Search for the cell housing the specified text and yield its (x, y) center coordinate. 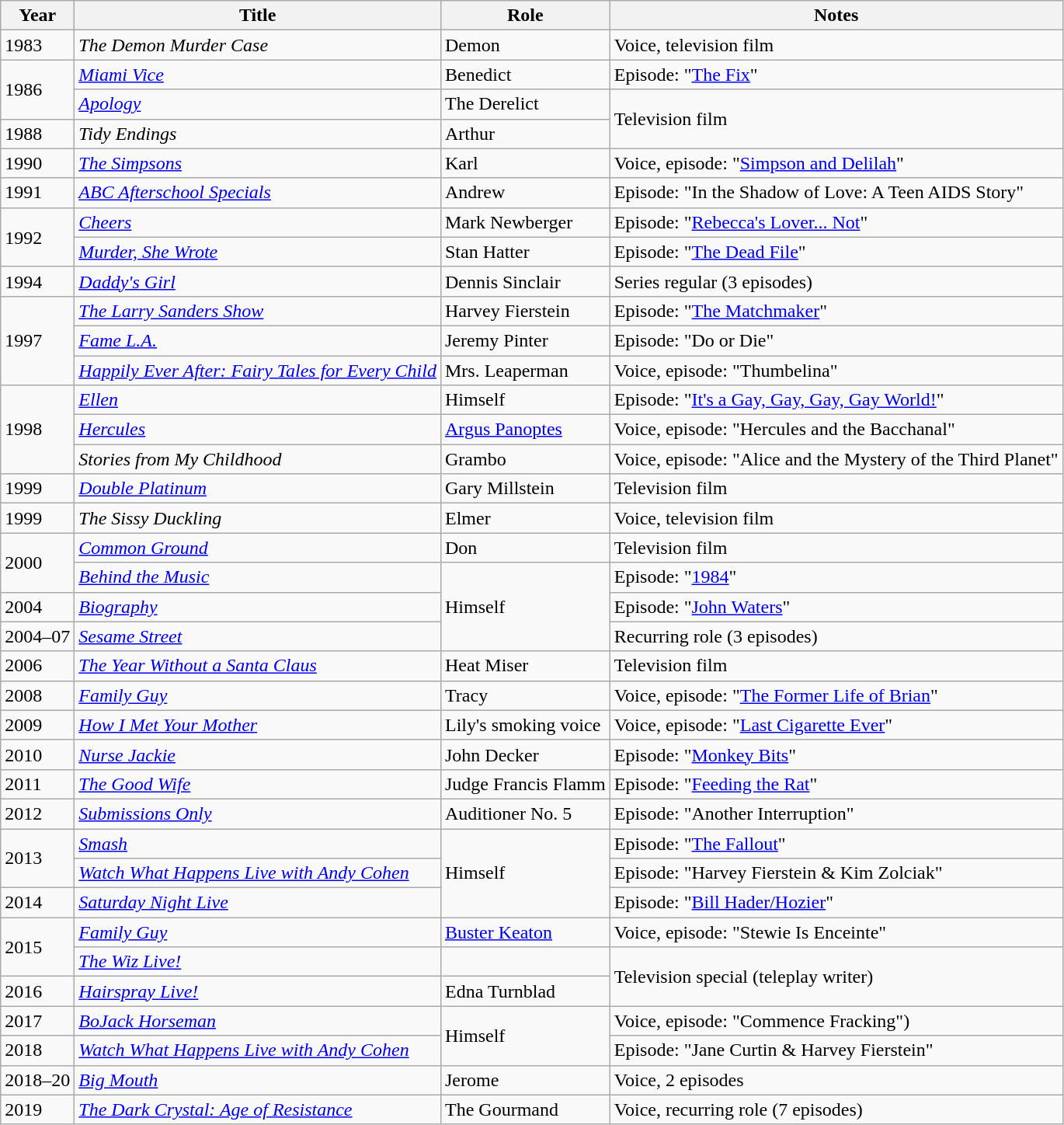
The Demon Murder Case (258, 45)
The Sissy Duckling (258, 518)
2013 (37, 858)
2017 (37, 1021)
1998 (37, 430)
Saturday Night Live (258, 903)
Don (525, 548)
Episode: "The Fix" (836, 75)
Hercules (258, 430)
Episode: "It's a Gay, Gay, Gay, Gay World!" (836, 400)
The Gourmand (525, 1109)
Episode: "Jane Curtin & Harvey Fierstein" (836, 1050)
Cheers (258, 222)
Voice, recurring role (7 episodes) (836, 1109)
Mark Newberger (525, 222)
Smash (258, 843)
Episode: "Bill Hader/Hozier" (836, 903)
Buster Keaton (525, 932)
Episode: "Do or Die" (836, 340)
Voice, episode: "Hercules and the Bacchanal" (836, 430)
Daddy's Girl (258, 281)
Harvey Fierstein (525, 311)
Stories from My Childhood (258, 459)
Voice, episode: "Simpson and Delilah" (836, 163)
Grambo (525, 459)
Double Platinum (258, 489)
Television special (teleplay writer) (836, 977)
2012 (37, 813)
The Derelict (525, 104)
1992 (37, 237)
Episode: "1984" (836, 577)
Tracy (525, 695)
Episode: "Monkey Bits" (836, 754)
John Decker (525, 754)
Ellen (258, 400)
2009 (37, 725)
Episode: "The Dead File" (836, 252)
Episode: "Harvey Fierstein & Kim Zolciak" (836, 873)
Big Mouth (258, 1080)
Apology (258, 104)
Voice, episode: "Thumbelina" (836, 371)
Voice, 2 episodes (836, 1080)
2004–07 (37, 636)
Argus Panoptes (525, 430)
2019 (37, 1109)
Jeremy Pinter (525, 340)
The Year Without a Santa Claus (258, 666)
Judge Francis Flamm (525, 784)
Happily Ever After: Fairy Tales for Every Child (258, 371)
2016 (37, 991)
2008 (37, 695)
Elmer (525, 518)
BoJack Horseman (258, 1021)
2006 (37, 666)
Stan Hatter (525, 252)
2014 (37, 903)
1983 (37, 45)
Episode: "The Matchmaker" (836, 311)
The Larry Sanders Show (258, 311)
1986 (37, 89)
1991 (37, 193)
Benedict (525, 75)
Jerome (525, 1080)
Role (525, 16)
Lily's smoking voice (525, 725)
Arthur (525, 134)
Gary Millstein (525, 489)
Recurring role (3 episodes) (836, 636)
Submissions Only (258, 813)
Episode: "The Fallout" (836, 843)
2010 (37, 754)
Demon (525, 45)
2018 (37, 1050)
Episode: "In the Shadow of Love: A Teen AIDS Story" (836, 193)
Episode: "John Waters" (836, 607)
Episode: "Another Interruption" (836, 813)
2000 (37, 562)
Voice, episode: "Commence Fracking") (836, 1021)
Behind the Music (258, 577)
Biography (258, 607)
1988 (37, 134)
Mrs. Leaperman (525, 371)
Murder, She Wrote (258, 252)
Series regular (3 episodes) (836, 281)
Voice, episode: "The Former Life of Brian" (836, 695)
The Simpsons (258, 163)
Voice, episode: "Alice and the Mystery of the Third Planet" (836, 459)
2015 (37, 947)
Edna Turnblad (525, 991)
1997 (37, 340)
Notes (836, 16)
How I Met Your Mother (258, 725)
1990 (37, 163)
2018–20 (37, 1080)
Year (37, 16)
Karl (525, 163)
Tidy Endings (258, 134)
Voice, episode: "Stewie Is Enceinte" (836, 932)
Common Ground (258, 548)
Title (258, 16)
Nurse Jackie (258, 754)
The Dark Crystal: Age of Resistance (258, 1109)
Voice, episode: "Last Cigarette Ever" (836, 725)
Hairspray Live! (258, 991)
2004 (37, 607)
The Good Wife (258, 784)
Sesame Street (258, 636)
The Wiz Live! (258, 962)
Miami Vice (258, 75)
1994 (37, 281)
Heat Miser (525, 666)
Dennis Sinclair (525, 281)
ABC Afterschool Specials (258, 193)
Episode: "Rebecca's Lover... Not" (836, 222)
Andrew (525, 193)
2011 (37, 784)
Episode: "Feeding the Rat" (836, 784)
Auditioner No. 5 (525, 813)
Fame L.A. (258, 340)
